Determine the [x, y] coordinate at the center of the cell enclosing the given text.  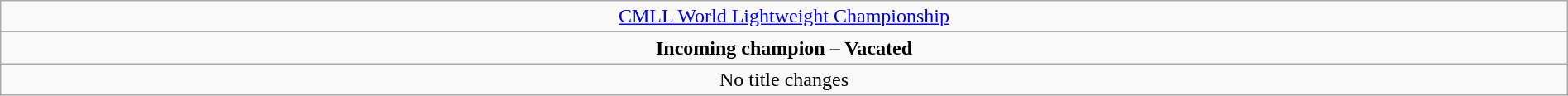
CMLL World Lightweight Championship [784, 17]
Incoming champion – Vacated [784, 48]
No title changes [784, 79]
